Identify which cell holds the provided text, then report its (X, Y) central coordinate. 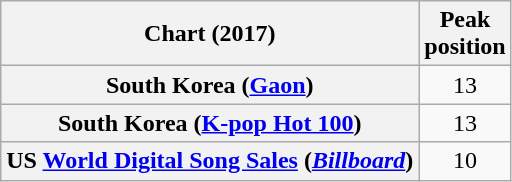
Peakposition (465, 34)
South Korea (Gaon) (210, 85)
Chart (2017) (210, 34)
10 (465, 161)
US World Digital Song Sales (Billboard) (210, 161)
South Korea (K-pop Hot 100) (210, 123)
